Locate the cell with the specified text and output its [x, y] center coordinate. 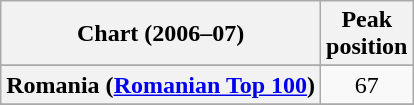
Romania (Romanian Top 100) [161, 85]
Chart (2006–07) [161, 34]
Peak position [367, 34]
67 [367, 85]
